Identify which cell holds the provided text, then report its (x, y) central coordinate. 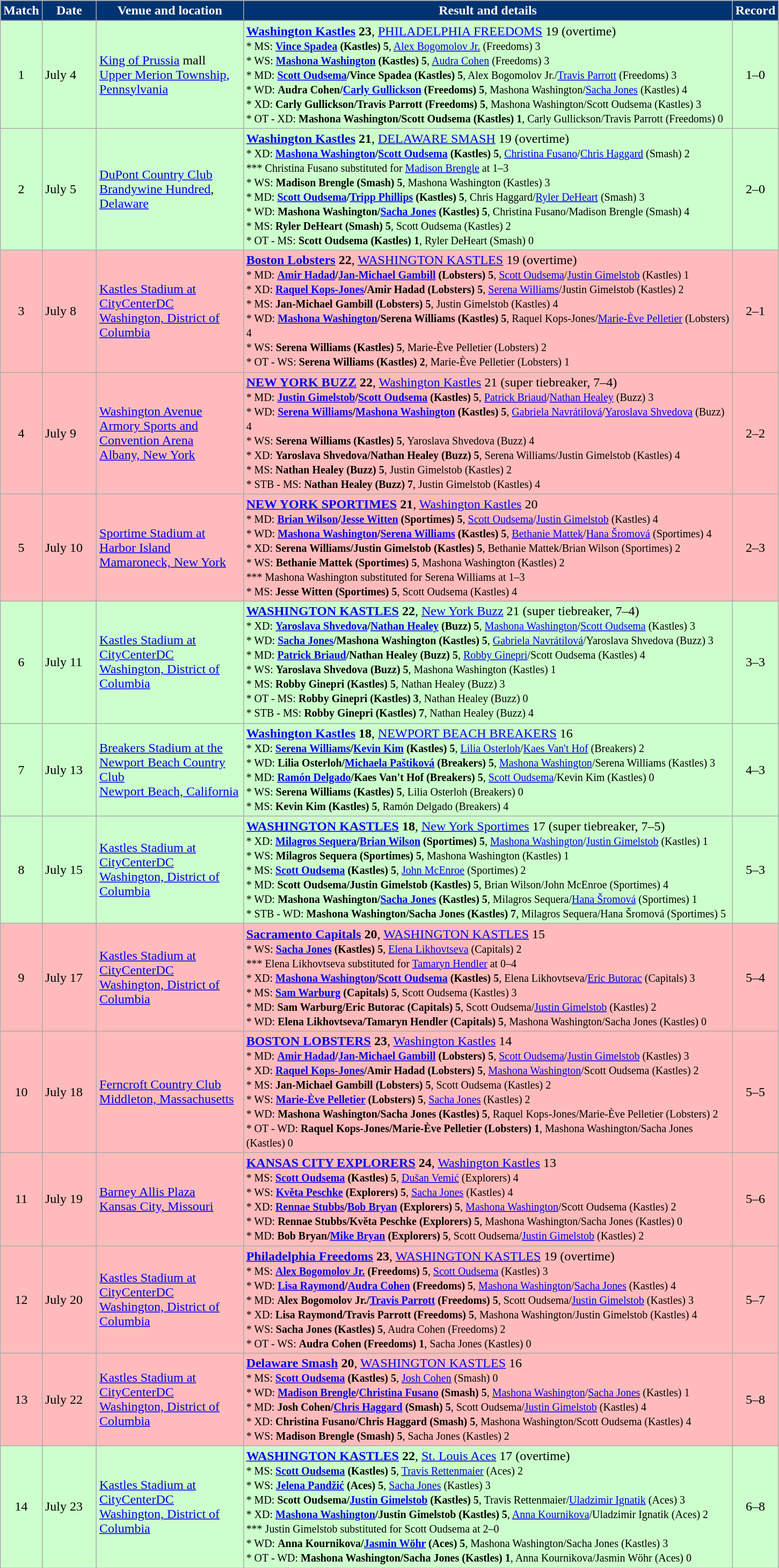
3 (21, 311)
Sportime Stadium at Harbor IslandMamaroneck, New York (170, 548)
11 (21, 1199)
2–0 (755, 189)
July 20 (69, 1299)
1 (21, 75)
14 (21, 1507)
King of Prussia mallUpper Merion Township, Pennsylvania (170, 75)
5–4 (755, 977)
July 10 (69, 548)
July 13 (69, 770)
5–5 (755, 1092)
10 (21, 1092)
5 (21, 548)
2–1 (755, 311)
Date (69, 11)
Ferncroft Country ClubMiddleton, Massachusetts (170, 1092)
July 17 (69, 977)
July 19 (69, 1199)
July 22 (69, 1400)
8 (21, 870)
6–8 (755, 1507)
July 15 (69, 870)
July 11 (69, 662)
Match (21, 11)
2–2 (755, 433)
July 18 (69, 1092)
7 (21, 770)
5–8 (755, 1400)
5–7 (755, 1299)
6 (21, 662)
Breakers Stadium at the Newport Beach Country ClubNewport Beach, California (170, 770)
Venue and location (170, 11)
3–3 (755, 662)
Washington Avenue Armory Sports and Convention ArenaAlbany, New York (170, 433)
July 9 (69, 433)
5–6 (755, 1199)
DuPont Country ClubBrandywine Hundred, Delaware (170, 189)
1–0 (755, 75)
9 (21, 977)
Result and details (487, 11)
12 (21, 1299)
July 5 (69, 189)
July 4 (69, 75)
2–3 (755, 548)
July 8 (69, 311)
4–3 (755, 770)
4 (21, 433)
5–3 (755, 870)
Record (755, 11)
Barney Allis PlazaKansas City, Missouri (170, 1199)
13 (21, 1400)
July 23 (69, 1507)
2 (21, 189)
